Search for the cell housing the specified text and yield its [X, Y] center coordinate. 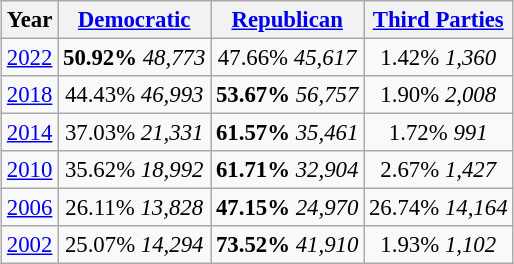
Democratic [134, 20]
2014 [30, 133]
2.67% 1,427 [438, 170]
1.72% 991 [438, 133]
61.57% 35,461 [288, 133]
35.62% 18,992 [134, 170]
25.07% 14,294 [134, 245]
2010 [30, 170]
2022 [30, 58]
50.92% 48,773 [134, 58]
2018 [30, 95]
1.90% 2,008 [438, 95]
Year [30, 20]
73.52% 41,910 [288, 245]
44.43% 46,993 [134, 95]
47.66% 45,617 [288, 58]
1.93% 1,102 [438, 245]
53.67% 56,757 [288, 95]
2002 [30, 245]
Republican [288, 20]
47.15% 24,970 [288, 208]
26.74% 14,164 [438, 208]
61.71% 32,904 [288, 170]
37.03% 21,331 [134, 133]
26.11% 13,828 [134, 208]
2006 [30, 208]
Third Parties [438, 20]
1.42% 1,360 [438, 58]
